Provide the (X, Y) coordinate of the cell's center where the given text is located.  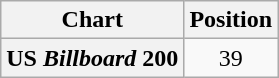
39 (231, 58)
Position (231, 20)
US Billboard 200 (92, 58)
Chart (92, 20)
